Identify which cell holds the provided text, then report its (X, Y) central coordinate. 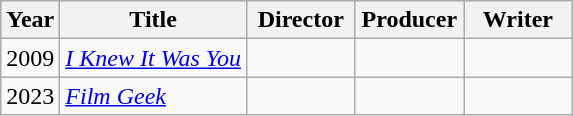
Producer (410, 20)
Writer (518, 20)
Director (300, 20)
2009 (30, 58)
2023 (30, 96)
Title (154, 20)
Film Geek (154, 96)
I Knew It Was You (154, 58)
Year (30, 20)
